Extract the [x, y] coordinate from the center of the cell holding the provided text.  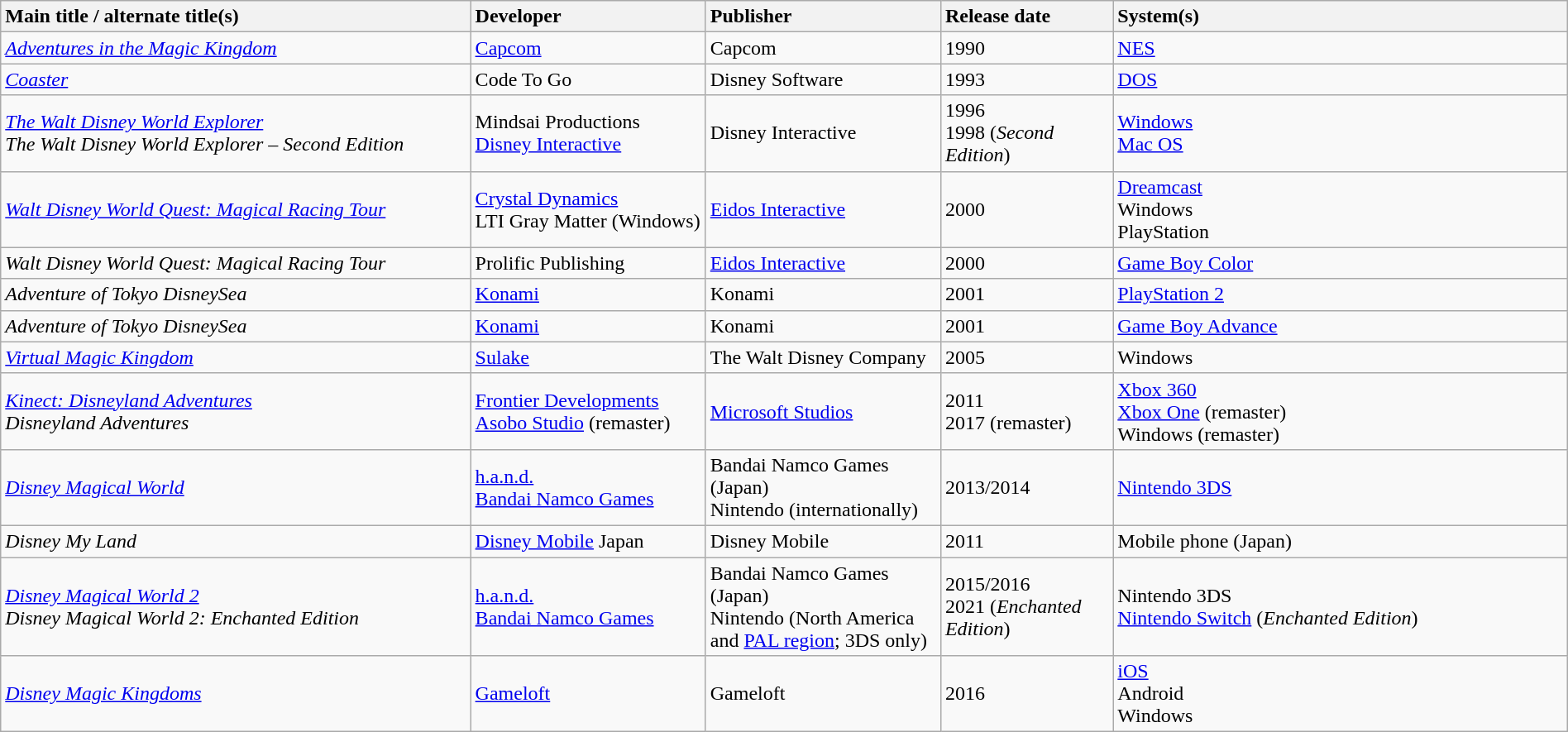
2011 [1026, 541]
Release date [1026, 17]
WindowsMac OS [1340, 133]
Game Boy Color [1340, 263]
Crystal DynamicsLTI Gray Matter (Windows) [588, 209]
Disney My Land [236, 541]
Main title / alternate title(s) [236, 17]
Windows [1340, 357]
Disney Magical World 2Disney Magical World 2: Enchanted Edition [236, 607]
Mindsai ProductionsDisney Interactive [588, 133]
Xbox 360Xbox One (remaster)Windows (remaster) [1340, 411]
Virtual Magic Kingdom [236, 357]
2015/20162021 (Enchanted Edition) [1026, 607]
DOS [1340, 79]
PlayStation 2 [1340, 294]
Kinect: Disneyland AdventuresDisneyland Adventures [236, 411]
Nintendo 3DSNintendo Switch (Enchanted Edition) [1340, 607]
Disney Mobile [823, 541]
20112017 (remaster) [1026, 411]
2016 [1026, 694]
Frontier DevelopmentsAsobo Studio (remaster) [588, 411]
Publisher [823, 17]
DreamcastWindowsPlayStation [1340, 209]
Prolific Publishing [588, 263]
iOSAndroidWindows [1340, 694]
Nintendo 3DS [1340, 487]
Code To Go [588, 79]
Adventures in the Magic Kingdom [236, 48]
1993 [1026, 79]
2005 [1026, 357]
Microsoft Studios [823, 411]
Disney Magic Kingdoms [236, 694]
Mobile phone (Japan) [1340, 541]
1990 [1026, 48]
Disney Software [823, 79]
Disney Interactive [823, 133]
Bandai Namco Games (Japan)Nintendo (internationally) [823, 487]
19961998 (Second Edition) [1026, 133]
The Walt Disney Company [823, 357]
Coaster [236, 79]
System(s) [1340, 17]
Game Boy Advance [1340, 326]
The Walt Disney World ExplorerThe Walt Disney World Explorer – Second Edition [236, 133]
2013/2014 [1026, 487]
Developer [588, 17]
Sulake [588, 357]
Bandai Namco Games (Japan)Nintendo (North America and PAL region; 3DS only) [823, 607]
Disney Magical World [236, 487]
NES [1340, 48]
Disney Mobile Japan [588, 541]
